Provide the (X, Y) coordinate of the cell's center where the given text is located.  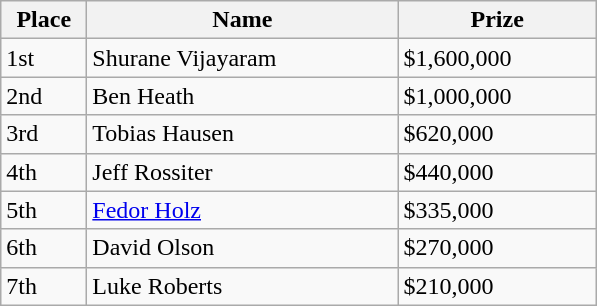
$335,000 (498, 210)
Prize (498, 20)
Tobias Hausen (242, 134)
5th (44, 210)
4th (44, 172)
Place (44, 20)
David Olson (242, 248)
$440,000 (498, 172)
Ben Heath (242, 96)
Luke Roberts (242, 286)
$270,000 (498, 248)
$210,000 (498, 286)
Shurane Vijayaram (242, 58)
6th (44, 248)
$1,000,000 (498, 96)
Jeff Rossiter (242, 172)
Name (242, 20)
$1,600,000 (498, 58)
Fedor Holz (242, 210)
3rd (44, 134)
$620,000 (498, 134)
2nd (44, 96)
1st (44, 58)
7th (44, 286)
